Find where the given text appears and provide that cell's center as [x, y] coordinate. 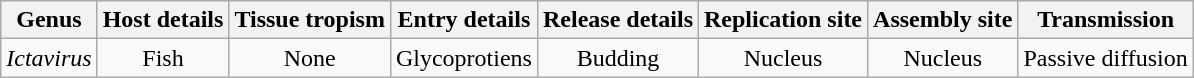
Ictavirus [49, 58]
Entry details [464, 20]
Release details [618, 20]
Assembly site [943, 20]
Transmission [1106, 20]
Fish [163, 58]
Host details [163, 20]
Genus [49, 20]
Tissue tropism [310, 20]
Replication site [784, 20]
Budding [618, 58]
Passive diffusion [1106, 58]
None [310, 58]
Glycoprotiens [464, 58]
